Search for the cell housing the specified text and yield its [X, Y] center coordinate. 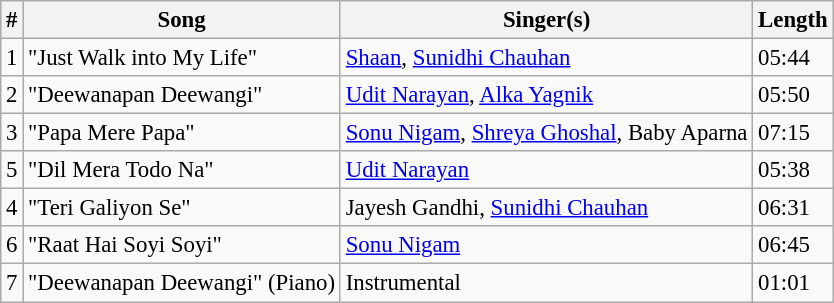
Length [793, 20]
"Raat Hai Soyi Soyi" [182, 245]
06:45 [793, 245]
Instrumental [546, 283]
# [12, 20]
Jayesh Gandhi, Sunidhi Chauhan [546, 208]
01:01 [793, 283]
05:44 [793, 58]
6 [12, 245]
Song [182, 20]
06:31 [793, 208]
Sonu Nigam [546, 245]
Sonu Nigam, Shreya Ghoshal, Baby Aparna [546, 133]
2 [12, 95]
4 [12, 208]
Singer(s) [546, 20]
7 [12, 283]
05:50 [793, 95]
Udit Narayan [546, 170]
"Teri Galiyon Se" [182, 208]
"Dil Mera Todo Na" [182, 170]
"Deewanapan Deewangi" [182, 95]
"Deewanapan Deewangi" (Piano) [182, 283]
Udit Narayan, Alka Yagnik [546, 95]
1 [12, 58]
5 [12, 170]
05:38 [793, 170]
Shaan, Sunidhi Chauhan [546, 58]
07:15 [793, 133]
3 [12, 133]
"Just Walk into My Life" [182, 58]
"Papa Mere Papa" [182, 133]
